Identify which cell holds the provided text, then report its (X, Y) central coordinate. 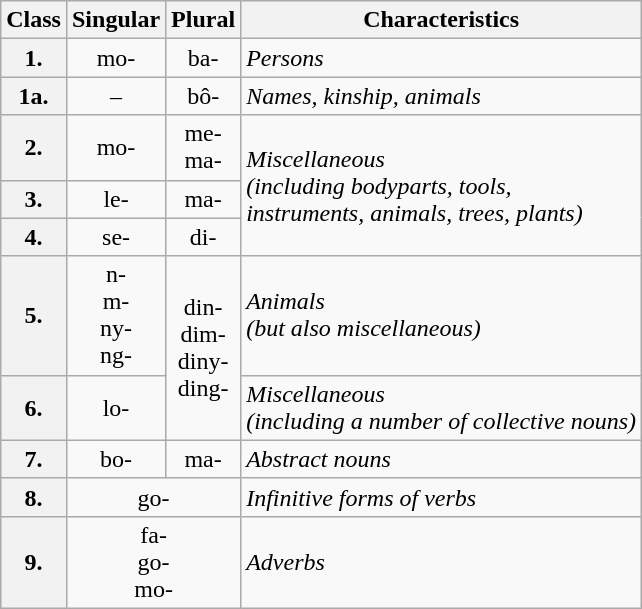
go- (153, 497)
se- (116, 237)
Class (34, 20)
Plural (204, 20)
Animals(but also miscellaneous) (442, 316)
di- (204, 237)
me-ma- (204, 148)
Miscellaneous(including bodyparts, tools,instruments, animals, trees, plants) (442, 186)
8. (34, 497)
4. (34, 237)
le- (116, 199)
fa-go-mo- (153, 562)
Adverbs (442, 562)
ba- (204, 58)
n-m-ny-ng- (116, 316)
5. (34, 316)
– (116, 96)
Infinitive forms of verbs (442, 497)
bô- (204, 96)
Singular (116, 20)
2. (34, 148)
din-dim-diny-ding- (204, 348)
7. (34, 459)
1a. (34, 96)
bo- (116, 459)
3. (34, 199)
6. (34, 408)
Characteristics (442, 20)
9. (34, 562)
Names, kinship, animals (442, 96)
Miscellaneous(including a number of collective nouns) (442, 408)
Abstract nouns (442, 459)
Persons (442, 58)
1. (34, 58)
lo- (116, 408)
